Find where the given text appears and provide that cell's center as [X, Y] coordinate. 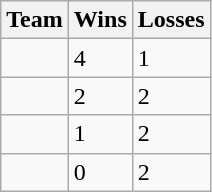
Losses [171, 20]
Team [35, 20]
Wins [100, 20]
4 [100, 58]
0 [100, 172]
